Identify which cell holds the provided text, then report its [X, Y] central coordinate. 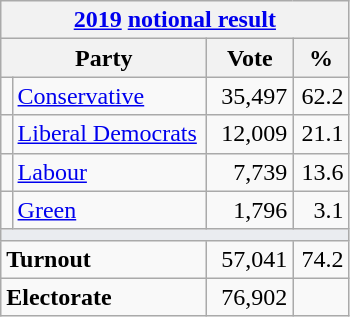
62.2 [321, 96]
Party [104, 58]
2019 notional result [175, 20]
Green [110, 210]
7,739 [250, 172]
Turnout [104, 259]
1,796 [250, 210]
Liberal Democrats [110, 134]
% [321, 58]
57,041 [250, 259]
12,009 [250, 134]
Conservative [110, 96]
Electorate [104, 297]
Labour [110, 172]
35,497 [250, 96]
74.2 [321, 259]
3.1 [321, 210]
13.6 [321, 172]
Vote [250, 58]
21.1 [321, 134]
76,902 [250, 297]
